From the cell containing the given text, extract its center point as [X, Y] coordinate. 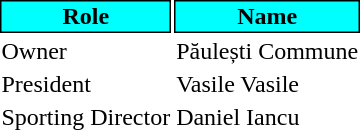
Vasile Vasile [268, 84]
Name [268, 16]
President [86, 84]
Owner [86, 51]
Role [86, 16]
Păulești Commune [268, 51]
